Return (X, Y) of the center of cell containing provided text 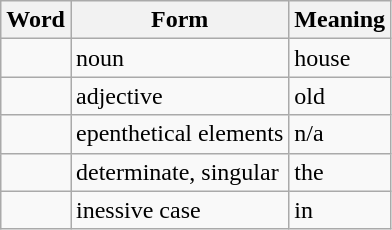
Word (36, 20)
epenthetical elements (179, 134)
in (340, 210)
old (340, 96)
Meaning (340, 20)
adjective (179, 96)
house (340, 58)
determinate, singular (179, 172)
Form (179, 20)
noun (179, 58)
n/a (340, 134)
inessive case (179, 210)
the (340, 172)
